Provide the [x, y] coordinate of the cell's center where the given text is located.  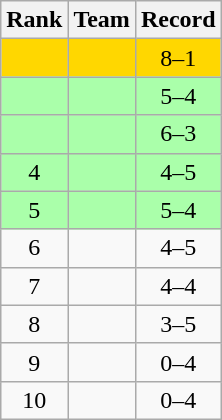
3–5 [178, 324]
Rank [34, 20]
8–1 [178, 58]
7 [34, 286]
6 [34, 248]
4 [34, 172]
4–4 [178, 286]
9 [34, 362]
8 [34, 324]
6–3 [178, 134]
5 [34, 210]
Record [178, 20]
10 [34, 400]
Team [102, 20]
